For the text-containing cell, return its midpoint in (x, y) coordinate format. 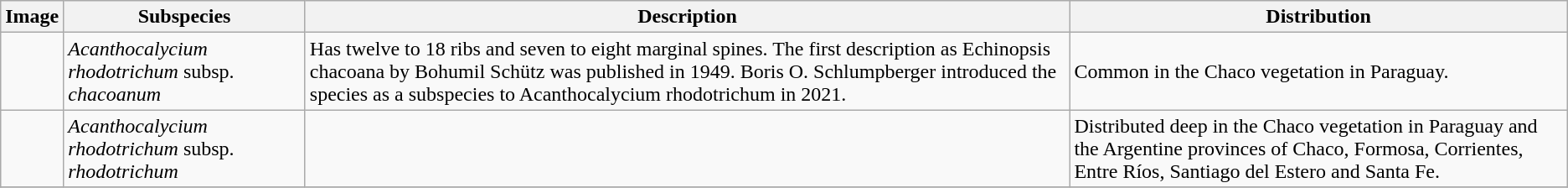
Description (687, 17)
Common in the Chaco vegetation in Paraguay. (1318, 71)
Image (32, 17)
Acanthocalycium rhodotrichum subsp. chacoanum (184, 71)
Distribution (1318, 17)
Acanthocalycium rhodotrichum subsp. rhodotrichum (184, 149)
Subspecies (184, 17)
